Provide the (x, y) coordinate of the cell's center where the given text is located.  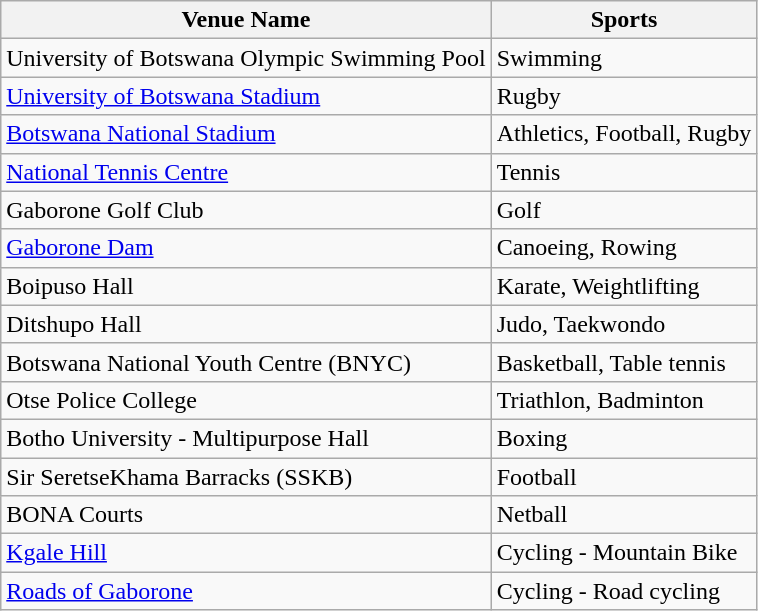
Karate, Weightlifting (624, 286)
Venue Name (246, 20)
Botho University - Multipurpose Hall (246, 438)
Athletics, Football, Rugby (624, 134)
National Tennis Centre (246, 172)
Netball (624, 515)
Sir SeretseKhama Barracks (SSKB) (246, 477)
Swimming (624, 58)
Basketball, Table tennis (624, 362)
Kgale Hill (246, 553)
Botswana National Stadium (246, 134)
Football (624, 477)
Boipuso Hall (246, 286)
Otse Police College (246, 400)
Cycling - Mountain Bike (624, 553)
Tennis (624, 172)
Roads of Gaborone (246, 591)
Gaborone Golf Club (246, 210)
Botswana National Youth Centre (BNYC) (246, 362)
BONA Courts (246, 515)
Boxing (624, 438)
Cycling - Road cycling (624, 591)
Ditshupo Hall (246, 324)
Judo, Taekwondo (624, 324)
Golf (624, 210)
University of Botswana Olympic Swimming Pool (246, 58)
University of Botswana Stadium (246, 96)
Gaborone Dam (246, 248)
Rugby (624, 96)
Triathlon, Badminton (624, 400)
Sports (624, 20)
Canoeing, Rowing (624, 248)
